Find where the given text appears and provide that cell's center as (X, Y) coordinate. 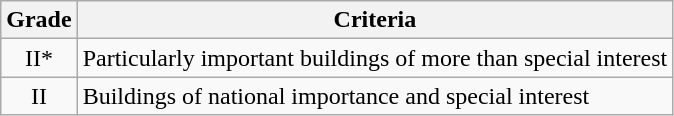
Criteria (375, 20)
Grade (39, 20)
II* (39, 58)
Buildings of national importance and special interest (375, 96)
II (39, 96)
Particularly important buildings of more than special interest (375, 58)
